Provide the (x, y) coordinate of the cell's center where the given text is located.  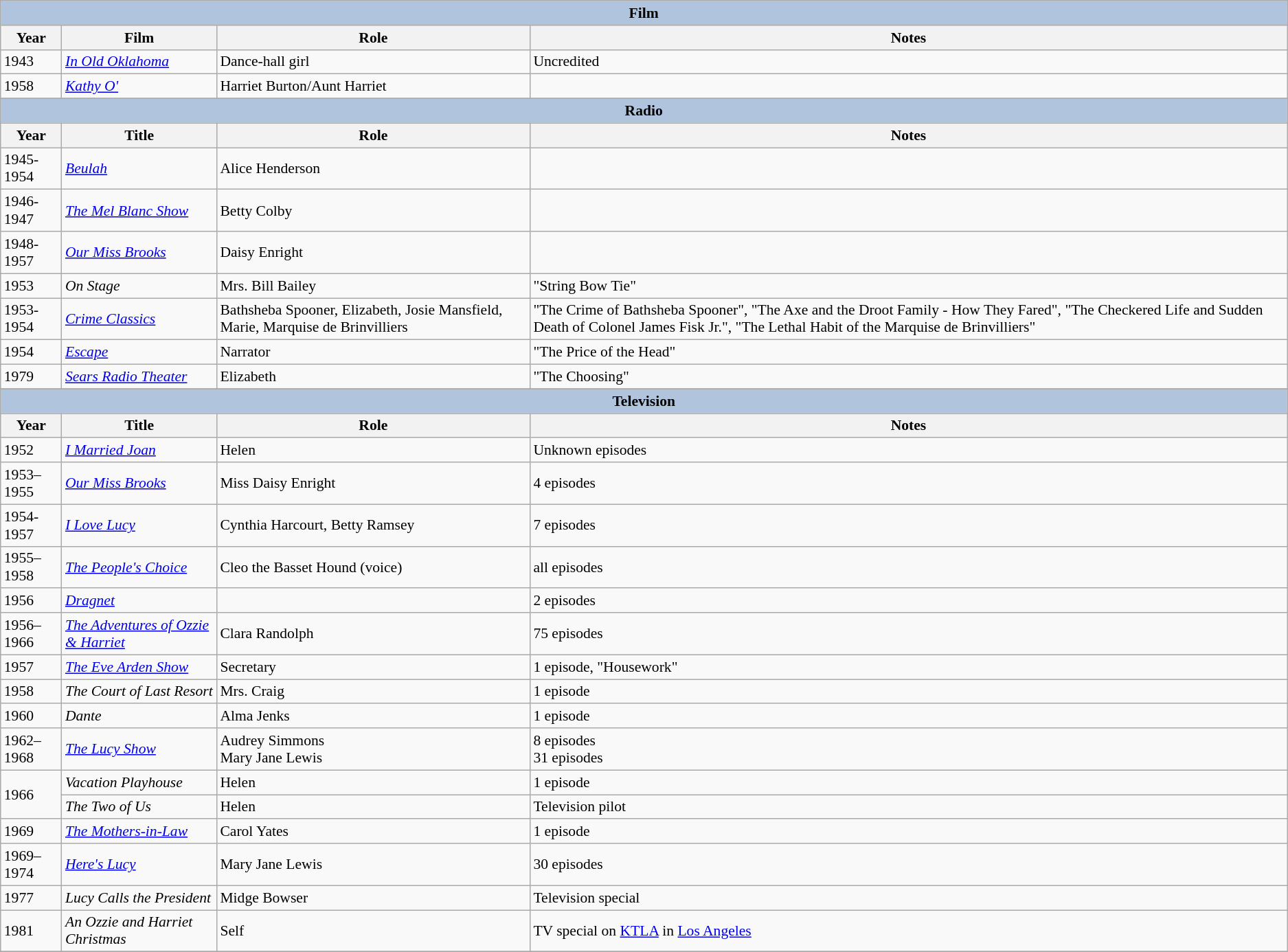
Crime Classics (139, 319)
Harriet Burton/Aunt Harriet (373, 87)
Here's Lucy (139, 864)
Radio (644, 111)
Mrs. Bill Bailey (373, 286)
1945-1954 (32, 169)
On Stage (139, 286)
The Eve Arden Show (139, 667)
1962–1968 (32, 749)
"String Bow Tie" (908, 286)
Dragnet (139, 601)
1969 (32, 832)
"The Price of the Head" (908, 352)
1955–1958 (32, 567)
1960 (32, 716)
Unknown episodes (908, 451)
7 episodes (908, 525)
8 episodes 31 episodes (908, 749)
The Mel Blanc Show (139, 210)
Vacation Playhouse (139, 782)
Dante (139, 716)
Miss Daisy Enright (373, 484)
The People's Choice (139, 567)
Escape (139, 352)
4 episodes (908, 484)
"The Choosing" (908, 377)
1954-1957 (32, 525)
75 episodes (908, 633)
1943 (32, 62)
The Lucy Show (139, 749)
1953-1954 (32, 319)
Television (644, 401)
Bathsheba Spooner, Elizabeth, Josie Mansfield, Marie, Marquise de Brinvilliers (373, 319)
Midge Bowser (373, 898)
Betty Colby (373, 210)
Sears Radio Theater (139, 377)
The Court of Last Resort (139, 692)
Alice Henderson (373, 169)
1 episode, "Housework" (908, 667)
1977 (32, 898)
1953 (32, 286)
Carol Yates (373, 832)
1954 (32, 352)
The Two of Us (139, 807)
1966 (32, 794)
Kathy O' (139, 87)
TV special on KTLA in Los Angeles (908, 931)
Television special (908, 898)
Daisy Enright (373, 253)
30 episodes (908, 864)
1956–1966 (32, 633)
Elizabeth (373, 377)
Self (373, 931)
1948-1957 (32, 253)
Television pilot (908, 807)
In Old Oklahoma (139, 62)
Dance-hall girl (373, 62)
1952 (32, 451)
The Mothers-in-Law (139, 832)
all episodes (908, 567)
Mary Jane Lewis (373, 864)
Cynthia Harcourt, Betty Ramsey (373, 525)
I Married Joan (139, 451)
1979 (32, 377)
1946-1947 (32, 210)
Uncredited (908, 62)
1969–1974 (32, 864)
Audrey Simmons Mary Jane Lewis (373, 749)
2 episodes (908, 601)
1953–1955 (32, 484)
Beulah (139, 169)
The Adventures of Ozzie & Harriet (139, 633)
I Love Lucy (139, 525)
1956 (32, 601)
Secretary (373, 667)
1981 (32, 931)
Mrs. Craig (373, 692)
Lucy Calls the President (139, 898)
Alma Jenks (373, 716)
Narrator (373, 352)
Cleo the Basset Hound (voice) (373, 567)
An Ozzie and Harriet Christmas (139, 931)
1957 (32, 667)
Clara Randolph (373, 633)
